Determine the (x, y) coordinate at the center of the cell enclosing the given text.  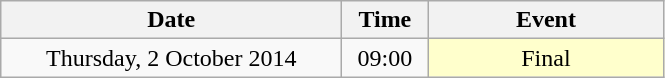
Event (546, 20)
Thursday, 2 October 2014 (172, 58)
Time (385, 20)
09:00 (385, 58)
Date (172, 20)
Final (546, 58)
